Find where the given text appears and provide that cell's center as [X, Y] coordinate. 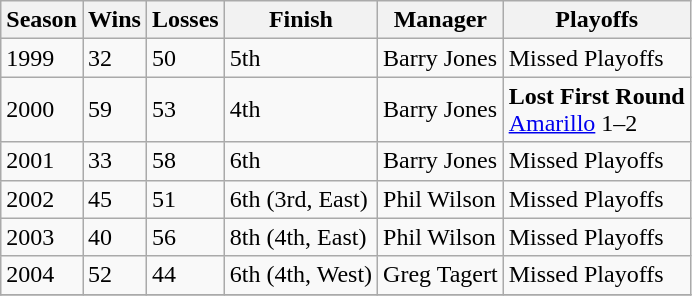
2000 [42, 110]
4th [300, 110]
Season [42, 20]
Lost First Round Amarillo 1–2 [596, 110]
1999 [42, 58]
40 [114, 237]
2001 [42, 161]
33 [114, 161]
Losses [185, 20]
44 [185, 275]
53 [185, 110]
6th (3rd, East) [300, 199]
6th [300, 161]
Greg Tagert [441, 275]
5th [300, 58]
8th (4th, East) [300, 237]
Wins [114, 20]
58 [185, 161]
6th (4th, West) [300, 275]
Manager [441, 20]
52 [114, 275]
56 [185, 237]
51 [185, 199]
32 [114, 58]
Finish [300, 20]
2002 [42, 199]
45 [114, 199]
50 [185, 58]
2003 [42, 237]
2004 [42, 275]
Playoffs [596, 20]
59 [114, 110]
